Scan for the cell matching the given text and deliver its [x, y] coordinate at center. 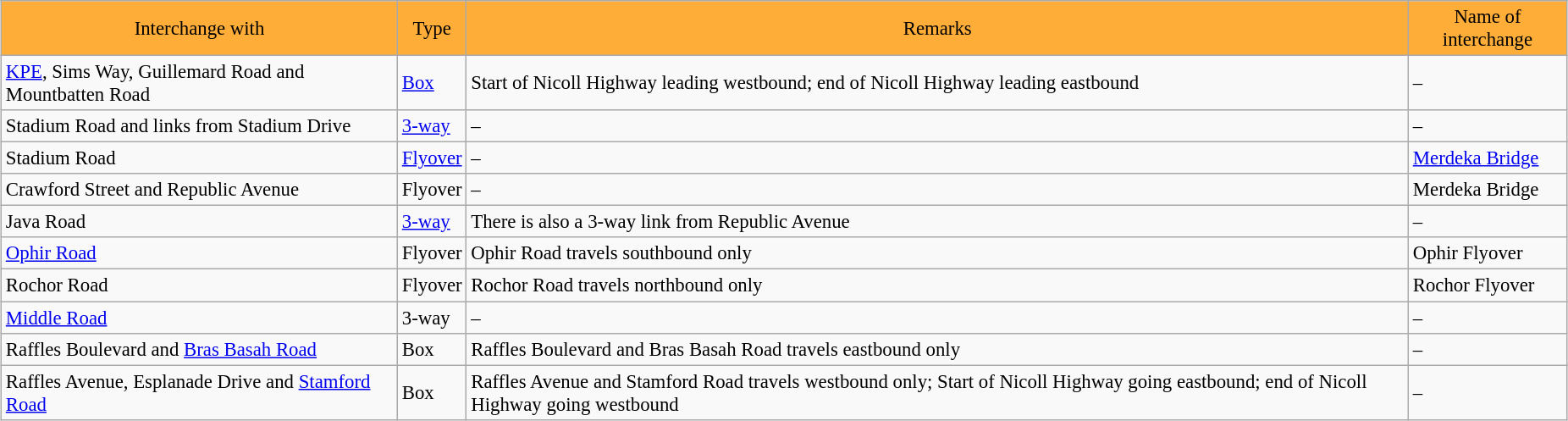
Raffles Boulevard and Bras Basah Road [200, 349]
Raffles Avenue and Stamford Road travels westbound only; Start of Nicoll Highway going eastbound; end of Nicoll Highway going westbound [938, 393]
Ophir Road travels southbound only [938, 253]
Raffles Avenue, Esplanade Drive and Stamford Road [200, 393]
Java Road [200, 222]
Remarks [938, 29]
Interchange with [200, 29]
Rochor Road travels northbound only [938, 285]
Ophir Road [200, 253]
Stadium Road [200, 158]
There is also a 3-way link from Republic Avenue [938, 222]
Ophir Flyover [1487, 253]
Name of interchange [1487, 29]
Start of Nicoll Highway leading westbound; end of Nicoll Highway leading eastbound [938, 83]
Rochor Flyover [1487, 285]
Crawford Street and Republic Avenue [200, 190]
Middle Road [200, 318]
KPE, Sims Way, Guillemard Road and Mountbatten Road [200, 83]
Type [432, 29]
Raffles Boulevard and Bras Basah Road travels eastbound only [938, 349]
Rochor Road [200, 285]
Stadium Road and links from Stadium Drive [200, 126]
